Search for the cell housing the specified text and yield its [X, Y] center coordinate. 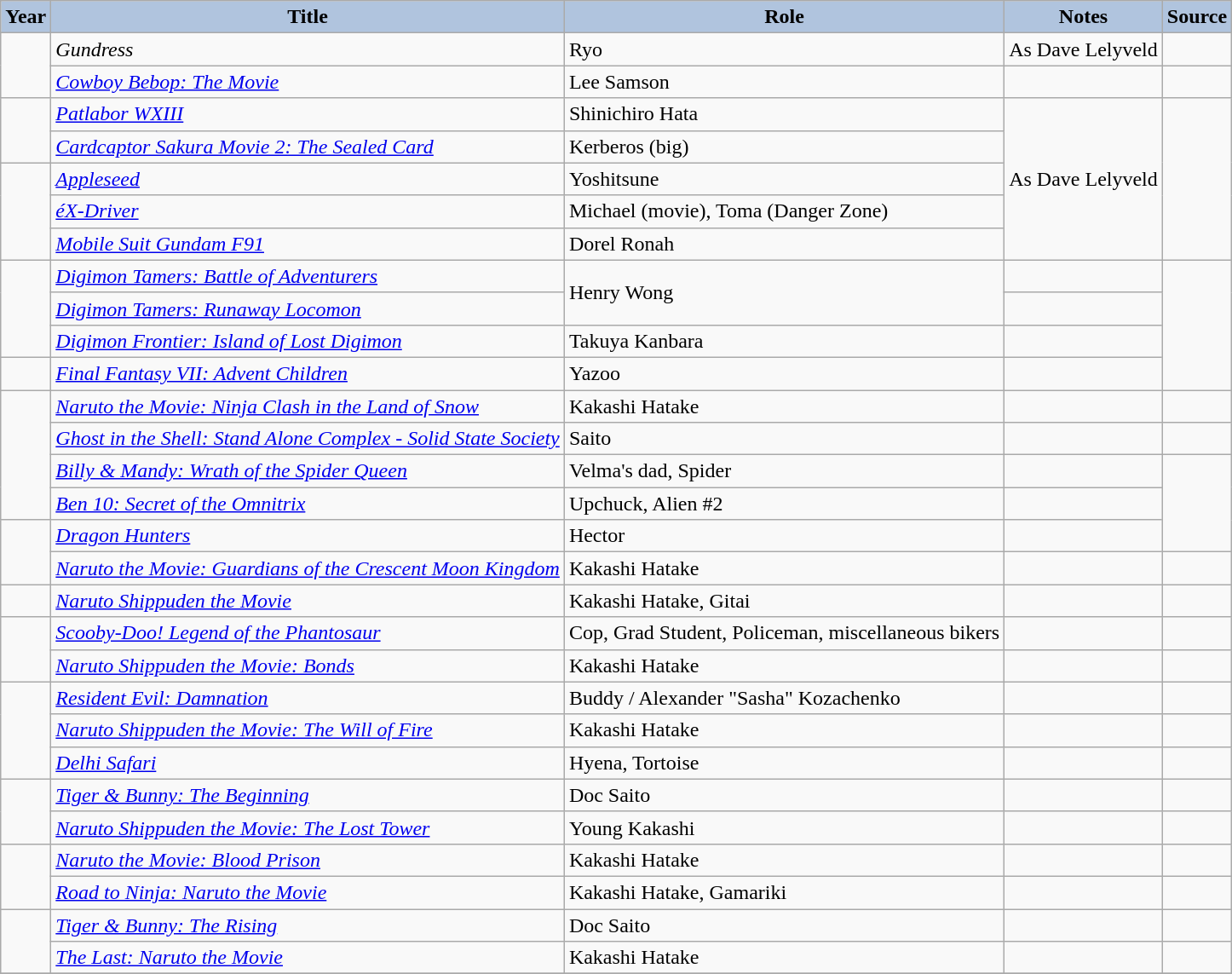
Gundress [308, 49]
Road to Ninja: Naruto the Movie [308, 892]
Appleseed [308, 179]
Title [308, 17]
Cop, Grad Student, Policeman, miscellaneous bikers [784, 633]
Saito [784, 439]
Hector [784, 536]
Young Kakashi [784, 827]
Billy & Mandy: Wrath of the Spider Queen [308, 471]
Kerberos (big) [784, 147]
Digimon Frontier: Island of Lost Digimon [308, 341]
Upchuck, Alien #2 [784, 504]
Hyena, Tortoise [784, 763]
Naruto Shippuden the Movie [308, 601]
Year [26, 17]
Mobile Suit Gundam F91 [308, 244]
Velma's dad, Spider [784, 471]
Ben 10: Secret of the Omnitrix [308, 504]
Michael (movie), Toma (Danger Zone) [784, 211]
Naruto the Movie: Ninja Clash in the Land of Snow [308, 406]
éX-Driver [308, 211]
Lee Samson [784, 82]
Source [1196, 17]
Resident Evil: Damnation [308, 698]
Digimon Tamers: Battle of Adventurers [308, 276]
Takuya Kanbara [784, 341]
Tiger & Bunny: The Beginning [308, 795]
Yazoo [784, 373]
Role [784, 17]
Tiger & Bunny: The Rising [308, 925]
Dragon Hunters [308, 536]
Kakashi Hatake, Gamariki [784, 892]
The Last: Naruto the Movie [308, 958]
Final Fantasy VII: Advent Children [308, 373]
Ryo [784, 49]
Notes [1084, 17]
Buddy / Alexander "Sasha" Kozachenko [784, 698]
Henry Wong [784, 292]
Ghost in the Shell: Stand Alone Complex - Solid State Society [308, 439]
Scooby-Doo! Legend of the Phantosaur [308, 633]
Digimon Tamers: Runaway Locomon [308, 308]
Naruto the Movie: Blood Prison [308, 860]
Patlabor WXIII [308, 114]
Cowboy Bebop: The Movie [308, 82]
Yoshitsune [784, 179]
Dorel Ronah [784, 244]
Cardcaptor Sakura Movie 2: The Sealed Card [308, 147]
Naruto Shippuden the Movie: Bonds [308, 666]
Kakashi Hatake, Gitai [784, 601]
Naruto Shippuden the Movie: The Will of Fire [308, 730]
Shinichiro Hata [784, 114]
Naruto the Movie: Guardians of the Crescent Moon Kingdom [308, 568]
Delhi Safari [308, 763]
Naruto Shippuden the Movie: The Lost Tower [308, 827]
